Output the (X, Y) coordinate of the center of the cell containing the given text.  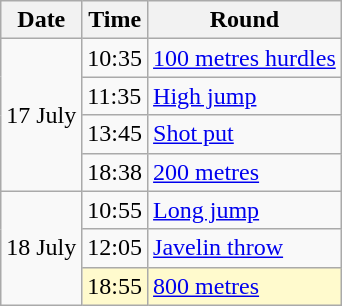
High jump (245, 96)
18:55 (115, 286)
Shot put (245, 134)
200 metres (245, 172)
Date (42, 20)
13:45 (115, 134)
100 metres hurdles (245, 58)
Javelin throw (245, 248)
17 July (42, 115)
Time (115, 20)
10:55 (115, 210)
18:38 (115, 172)
18 July (42, 248)
Long jump (245, 210)
11:35 (115, 96)
800 metres (245, 286)
12:05 (115, 248)
10:35 (115, 58)
Round (245, 20)
